Determine the [x, y] coordinate at the center of the cell enclosing the given text.  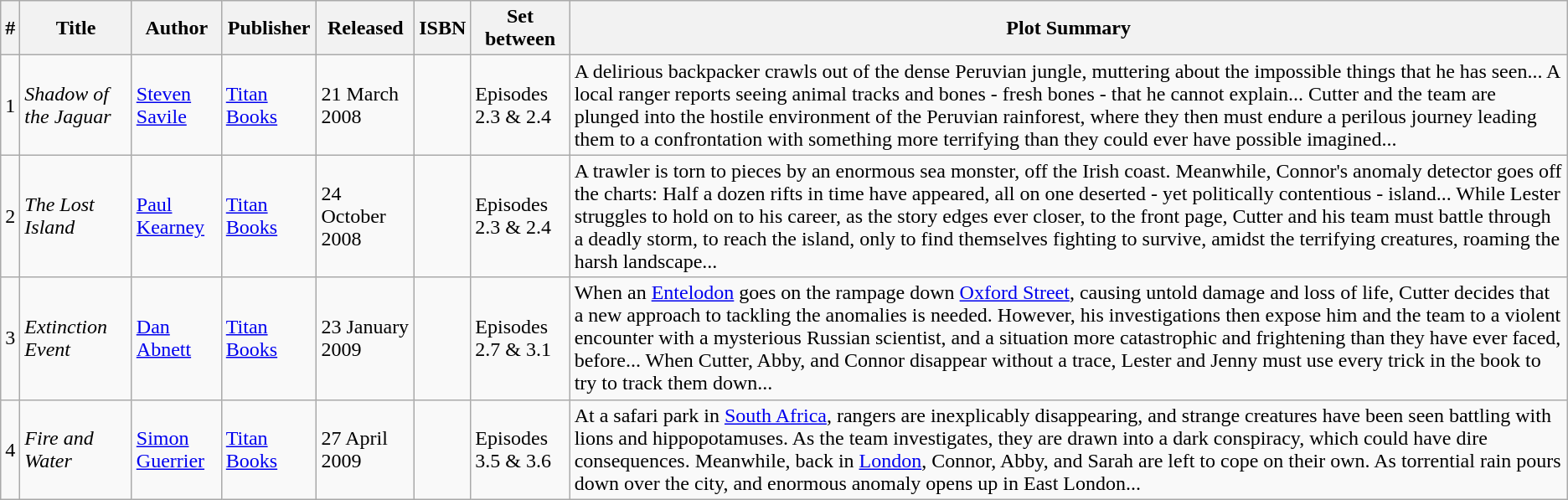
Fire and Water [75, 449]
Paul Kearney [176, 216]
Author [176, 28]
Steven Savile [176, 106]
Set between [520, 28]
Extinction Event [75, 338]
Plot Summary [1069, 28]
Episodes 2.7 & 3.1 [520, 338]
3 [10, 338]
Released [365, 28]
27 April 2009 [365, 449]
Title [75, 28]
1 [10, 106]
ISBN [442, 28]
Shadow of the Jaguar [75, 106]
Simon Guerrier [176, 449]
21 March 2008 [365, 106]
2 [10, 216]
Episodes 3.5 & 3.6 [520, 449]
24 October 2008 [365, 216]
Dan Abnett [176, 338]
# [10, 28]
23 January 2009 [365, 338]
Publisher [269, 28]
The Lost Island [75, 216]
4 [10, 449]
